Find where the given text appears and provide that cell's center as [x, y] coordinate. 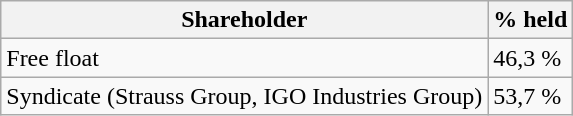
Shareholder [244, 20]
Free float [244, 58]
46,3 % [530, 58]
Syndicate (Strauss Group, IGO Industries Group) [244, 96]
53,7 % [530, 96]
% held [530, 20]
